Search for the cell housing the specified text and yield its [X, Y] center coordinate. 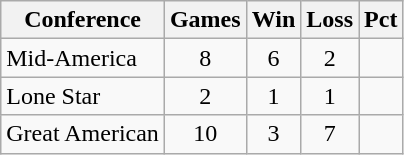
Mid-America [83, 58]
Great American [83, 134]
6 [274, 58]
Conference [83, 20]
3 [274, 134]
Pct [381, 20]
7 [330, 134]
Loss [330, 20]
Lone Star [83, 96]
8 [205, 58]
Games [205, 20]
Win [274, 20]
10 [205, 134]
